Extract the [X, Y] coordinate from the center of the cell holding the provided text.  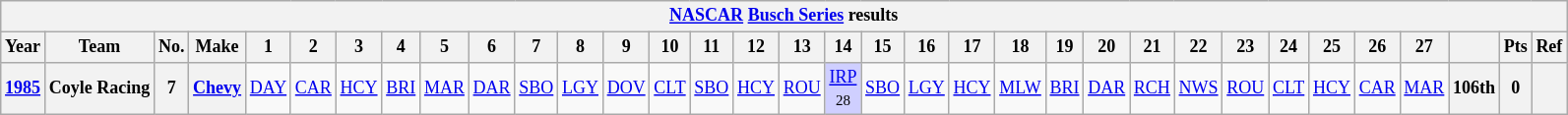
IRP28 [843, 88]
NASCAR Busch Series results [784, 16]
25 [1333, 47]
0 [1516, 88]
9 [626, 47]
1 [268, 47]
No. [171, 47]
3 [358, 47]
12 [756, 47]
Chevy [218, 88]
16 [926, 47]
NWS [1199, 88]
4 [402, 47]
14 [843, 47]
MLW [1020, 88]
18 [1020, 47]
21 [1153, 47]
26 [1377, 47]
RCH [1153, 88]
22 [1199, 47]
11 [712, 47]
Pts [1516, 47]
106th [1474, 88]
Make [218, 47]
24 [1289, 47]
19 [1065, 47]
27 [1424, 47]
13 [801, 47]
15 [883, 47]
6 [492, 47]
10 [669, 47]
DOV [626, 88]
5 [445, 47]
Year [24, 47]
2 [313, 47]
DAY [268, 88]
Ref [1549, 47]
Coyle Racing [98, 88]
23 [1246, 47]
1985 [24, 88]
20 [1106, 47]
8 [581, 47]
Team [98, 47]
17 [972, 47]
